For the text-containing cell, return its midpoint in (X, Y) coordinate format. 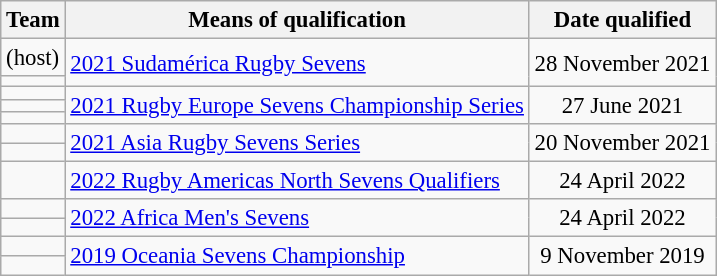
2022 Rugby Americas North Sevens Qualifiers (297, 181)
(host) (33, 58)
Means of qualification (297, 20)
2022 Africa Men's Sevens (297, 219)
2021 Sudamérica Rugby Sevens (297, 63)
9 November 2019 (622, 256)
Team (33, 20)
2021 Rugby Europe Sevens Championship Series (297, 106)
Date qualified (622, 20)
2019 Oceania Sevens Championship (297, 256)
27 June 2021 (622, 106)
28 November 2021 (622, 63)
20 November 2021 (622, 143)
2021 Asia Rugby Sevens Series (297, 143)
